Identify which cell holds the provided text, then report its [X, Y] central coordinate. 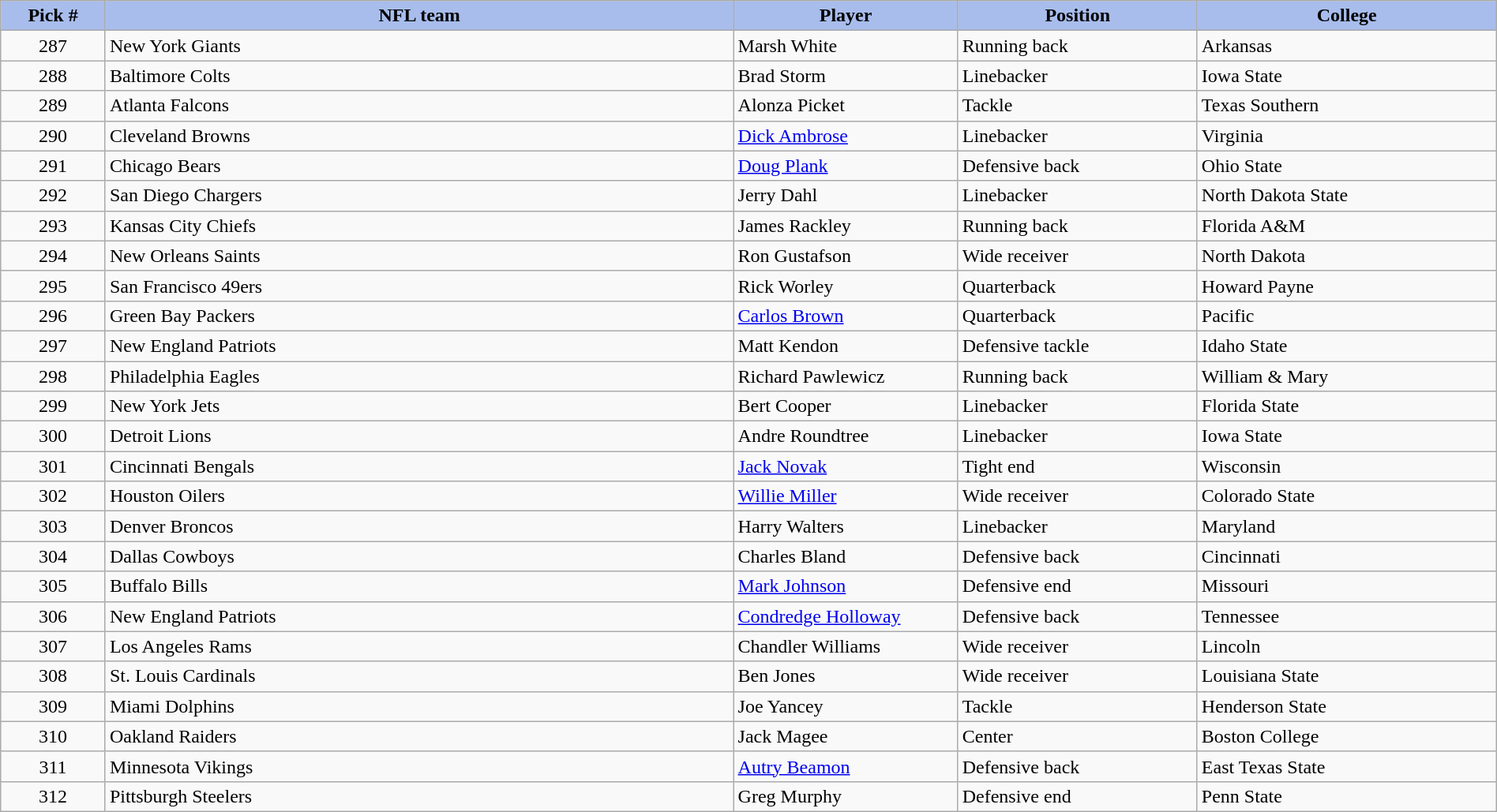
Maryland [1347, 526]
North Dakota [1347, 256]
Chicago Bears [419, 166]
Joe Yancey [846, 706]
Chandler Williams [846, 646]
295 [54, 286]
Philadelphia Eagles [419, 376]
305 [54, 586]
Buffalo Bills [419, 586]
Houston Oilers [419, 496]
293 [54, 226]
307 [54, 646]
299 [54, 406]
Colorado State [1347, 496]
309 [54, 706]
North Dakota State [1347, 196]
Richard Pawlewicz [846, 376]
Jerry Dahl [846, 196]
East Texas State [1347, 766]
310 [54, 736]
Willie Miller [846, 496]
NFL team [419, 16]
Carlos Brown [846, 316]
Baltimore Colts [419, 76]
Dallas Cowboys [419, 556]
302 [54, 496]
Dick Ambrose [846, 136]
Bert Cooper [846, 406]
Oakland Raiders [419, 736]
Andre Roundtree [846, 436]
Idaho State [1347, 346]
Louisiana State [1347, 676]
Pacific [1347, 316]
Mark Johnson [846, 586]
Detroit Lions [419, 436]
William & Mary [1347, 376]
New York Giants [419, 46]
New Orleans Saints [419, 256]
College [1347, 16]
James Rackley [846, 226]
Florida State [1347, 406]
308 [54, 676]
287 [54, 46]
Minnesota Vikings [419, 766]
311 [54, 766]
Marsh White [846, 46]
Cleveland Browns [419, 136]
303 [54, 526]
Defensive tackle [1077, 346]
298 [54, 376]
Doug Plank [846, 166]
Pick # [54, 16]
Henderson State [1347, 706]
Condredge Holloway [846, 616]
304 [54, 556]
Howard Payne [1347, 286]
Los Angeles Rams [419, 646]
Green Bay Packers [419, 316]
Jack Novak [846, 466]
Penn State [1347, 796]
Tennessee [1347, 616]
Matt Kendon [846, 346]
Brad Storm [846, 76]
312 [54, 796]
Lincoln [1347, 646]
San Francisco 49ers [419, 286]
291 [54, 166]
Pittsburgh Steelers [419, 796]
San Diego Chargers [419, 196]
301 [54, 466]
Florida A&M [1347, 226]
Virginia [1347, 136]
292 [54, 196]
296 [54, 316]
Player [846, 16]
Ben Jones [846, 676]
Texas Southern [1347, 106]
Boston College [1347, 736]
Atlanta Falcons [419, 106]
Denver Broncos [419, 526]
Harry Walters [846, 526]
Cincinnati [1347, 556]
Kansas City Chiefs [419, 226]
306 [54, 616]
Alonza Picket [846, 106]
New York Jets [419, 406]
288 [54, 76]
289 [54, 106]
Missouri [1347, 586]
Cincinnati Bengals [419, 466]
Autry Beamon [846, 766]
Miami Dolphins [419, 706]
Ron Gustafson [846, 256]
300 [54, 436]
Wisconsin [1347, 466]
297 [54, 346]
294 [54, 256]
290 [54, 136]
Greg Murphy [846, 796]
Tight end [1077, 466]
Charles Bland [846, 556]
Position [1077, 16]
Ohio State [1347, 166]
St. Louis Cardinals [419, 676]
Arkansas [1347, 46]
Jack Magee [846, 736]
Rick Worley [846, 286]
Center [1077, 736]
